For the text-containing cell, return its midpoint in (X, Y) coordinate format. 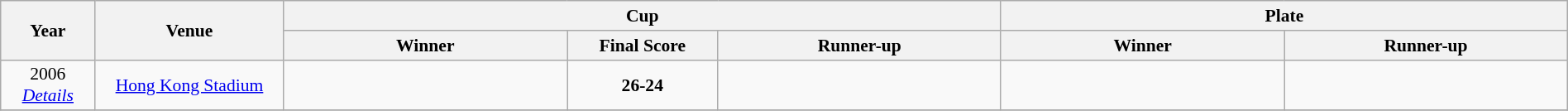
26-24 (643, 84)
Final Score (643, 46)
Venue (189, 30)
Cup (642, 16)
Hong Kong Stadium (189, 84)
Year (48, 30)
Plate (1284, 16)
2006 Details (48, 84)
